Return (x, y) of the center of cell containing provided text 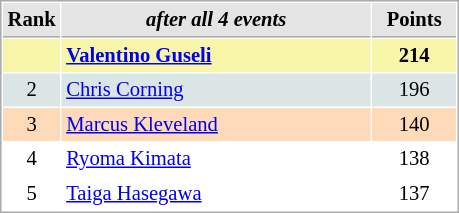
Rank (32, 20)
2 (32, 90)
3 (32, 124)
138 (414, 158)
Taiga Hasegawa (216, 194)
Valentino Guseli (216, 56)
Chris Corning (216, 90)
5 (32, 194)
140 (414, 124)
Ryoma Kimata (216, 158)
214 (414, 56)
4 (32, 158)
Marcus Kleveland (216, 124)
after all 4 events (216, 20)
Points (414, 20)
196 (414, 90)
137 (414, 194)
